Scan for the cell matching the given text and deliver its (X, Y) coordinate at center. 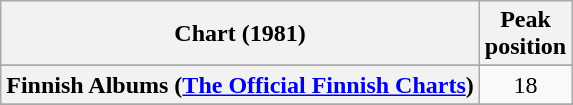
Finnish Albums (The Official Finnish Charts) (240, 85)
Peakposition (525, 34)
Chart (1981) (240, 34)
18 (525, 85)
